For the text-containing cell, return its midpoint in (X, Y) coordinate format. 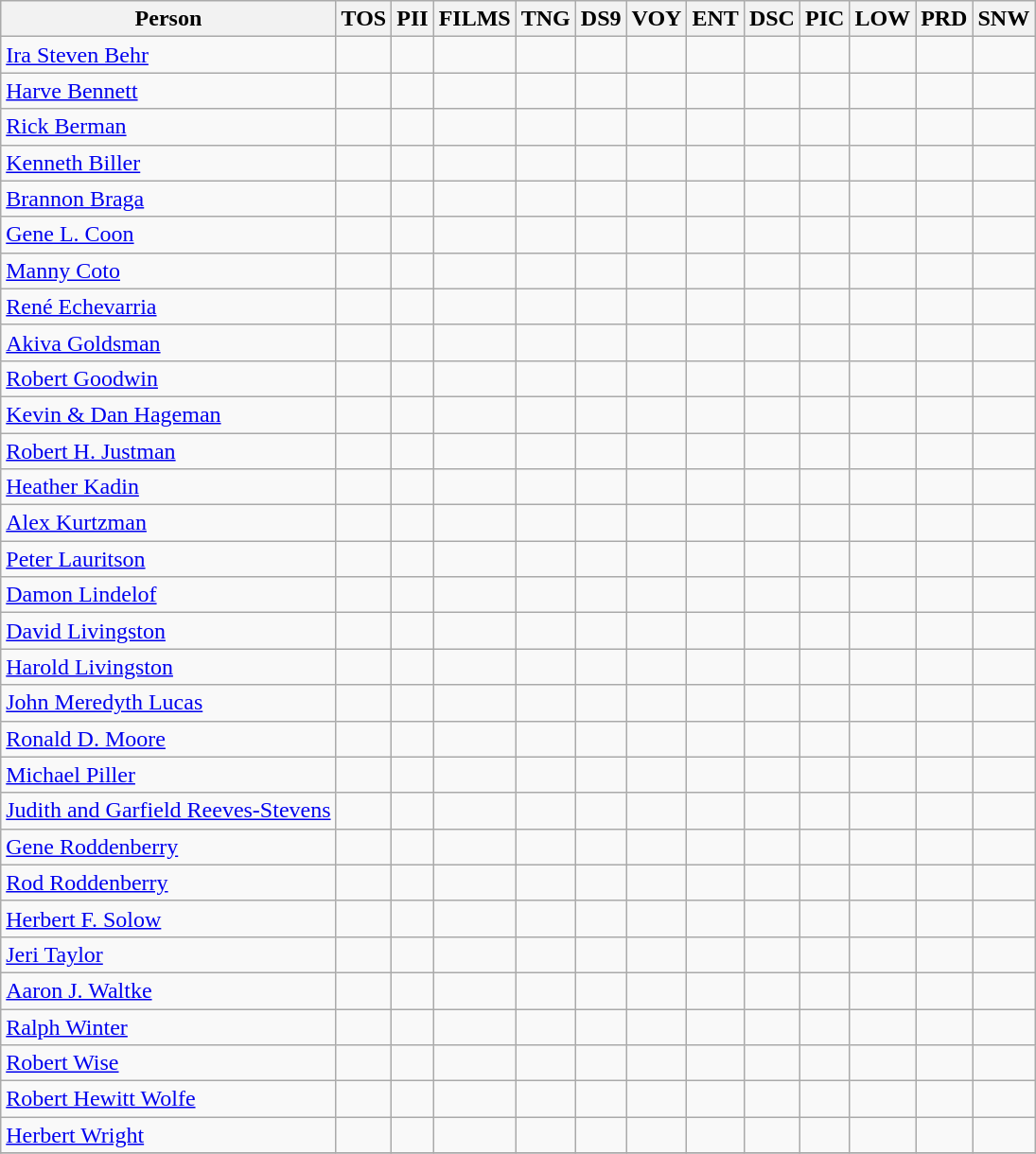
DS9 (601, 19)
Robert Hewitt Wolfe (168, 1099)
Harold Livingston (168, 667)
Judith and Garfield Reeves-Stevens (168, 811)
VOY (657, 19)
Kevin & Dan Hageman (168, 414)
Robert Wise (168, 1063)
Michael Piller (168, 775)
Ira Steven Behr (168, 55)
TNG (545, 19)
Peter Lauritson (168, 559)
Gene Roddenberry (168, 847)
Kenneth Biller (168, 163)
SNW (1004, 19)
David Livingston (168, 631)
Robert Goodwin (168, 378)
PII (413, 19)
René Echevarria (168, 306)
Gene L. Coon (168, 235)
Manny Coto (168, 271)
Robert H. Justman (168, 451)
Rod Roddenberry (168, 883)
FILMS (475, 19)
Alex Kurtzman (168, 523)
TOS (363, 19)
Rick Berman (168, 127)
ENT (715, 19)
Heather Kadin (168, 487)
PIC (824, 19)
Ronald D. Moore (168, 739)
PRD (944, 19)
Ralph Winter (168, 1026)
LOW (883, 19)
Herbert F. Solow (168, 918)
Aaron J. Waltke (168, 990)
John Meredyth Lucas (168, 703)
DSC (772, 19)
Herbert Wright (168, 1135)
Jeri Taylor (168, 954)
Brannon Braga (168, 199)
Harve Bennett (168, 91)
Damon Lindelof (168, 595)
Person (168, 19)
Akiva Goldsman (168, 342)
